From the cell containing the given text, extract its center point as (X, Y) coordinate. 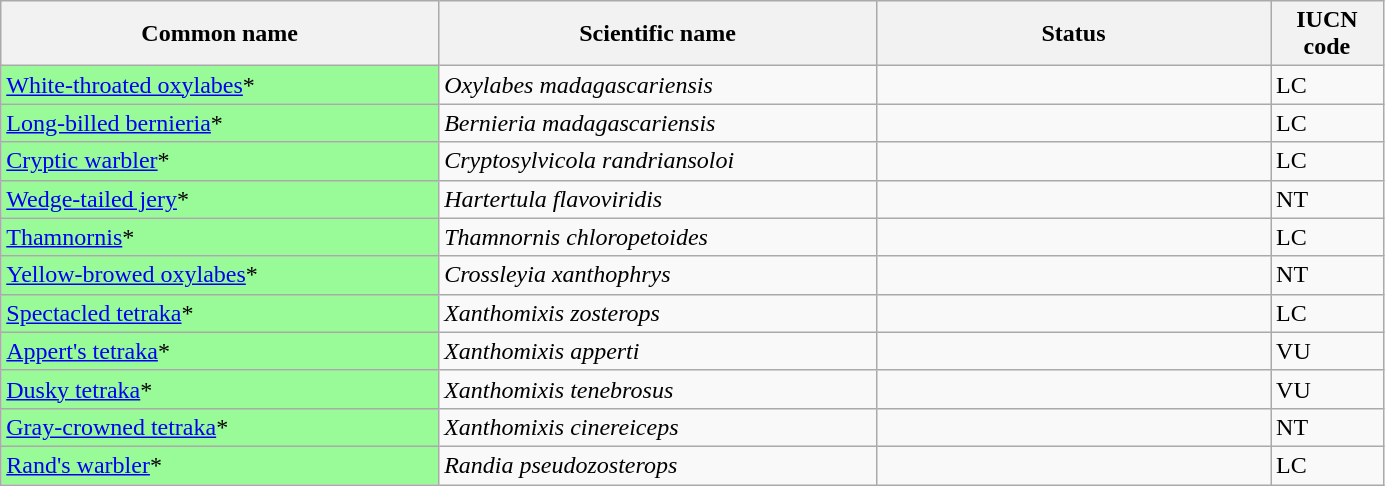
Bernieria madagascariensis (658, 123)
Xanthomixis zosterops (658, 313)
Spectacled tetraka* (220, 313)
Scientific name (658, 34)
Thamnornis* (220, 237)
Appert's tetraka* (220, 351)
Thamnornis chloropetoides (658, 237)
Crossleyia xanthophrys (658, 275)
Rand's warbler* (220, 465)
Hartertula flavoviridis (658, 199)
Oxylabes madagascariensis (658, 85)
Cryptic warbler* (220, 161)
Xanthomixis cinereiceps (658, 427)
Wedge-tailed jery* (220, 199)
Randia pseudozosterops (658, 465)
Common name (220, 34)
Status (1073, 34)
Gray-crowned tetraka* (220, 427)
Yellow-browed oxylabes* (220, 275)
White-throated oxylabes* (220, 85)
Long-billed bernieria* (220, 123)
Dusky tetraka* (220, 389)
Xanthomixis apperti (658, 351)
Xanthomixis tenebrosus (658, 389)
Cryptosylvicola randriansoloi (658, 161)
IUCN code (1328, 34)
